Identify which cell holds the provided text, then report its (X, Y) central coordinate. 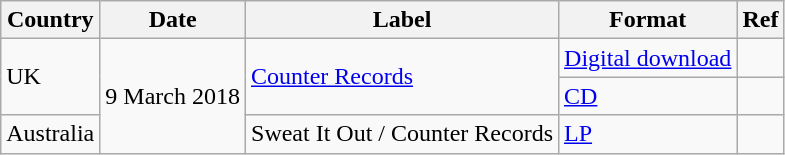
LP (648, 134)
CD (648, 96)
Counter Records (402, 77)
Label (402, 20)
Date (173, 20)
9 March 2018 (173, 96)
Ref (760, 20)
UK (50, 77)
Format (648, 20)
Digital download (648, 58)
Country (50, 20)
Sweat It Out / Counter Records (402, 134)
Australia (50, 134)
